Locate the cell with the specified text and output its [x, y] center coordinate. 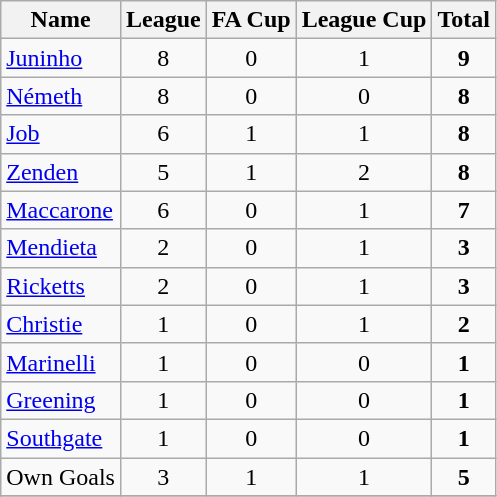
Job [61, 134]
9 [464, 58]
League Cup [364, 20]
Marinelli [61, 362]
Németh [61, 96]
Greening [61, 400]
Zenden [61, 172]
FA Cup [251, 20]
Name [61, 20]
Ricketts [61, 286]
Southgate [61, 438]
Total [464, 20]
Own Goals [61, 477]
Christie [61, 324]
Juninho [61, 58]
Mendieta [61, 248]
Maccarone [61, 210]
League [163, 20]
7 [464, 210]
